Output the (x, y) coordinate of the center of the cell containing the given text.  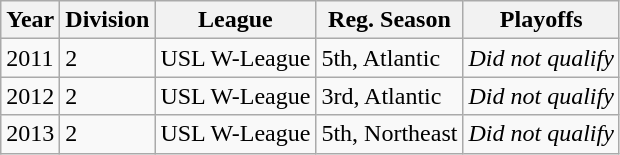
2012 (30, 96)
5th, Atlantic (390, 58)
3rd, Atlantic (390, 96)
2011 (30, 58)
Playoffs (541, 20)
Year (30, 20)
Reg. Season (390, 20)
5th, Northeast (390, 134)
League (236, 20)
2013 (30, 134)
Division (108, 20)
